Output the (X, Y) coordinate of the center of the cell containing the given text.  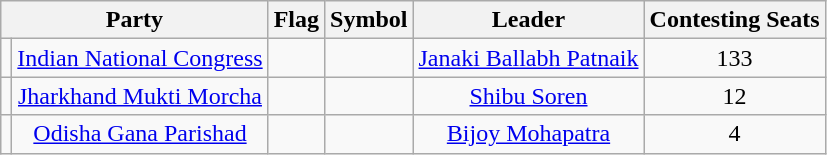
Odisha Gana Parishad (140, 134)
Shibu Soren (528, 96)
Indian National Congress (140, 58)
Flag (296, 20)
Contesting Seats (734, 20)
Janaki Ballabh Patnaik (528, 58)
Bijoy Mohapatra (528, 134)
Leader (528, 20)
4 (734, 134)
133 (734, 58)
Jharkhand Mukti Morcha (140, 96)
12 (734, 96)
Party (134, 20)
Symbol (369, 20)
